Provide the [x, y] coordinate of the cell's center where the given text is located.  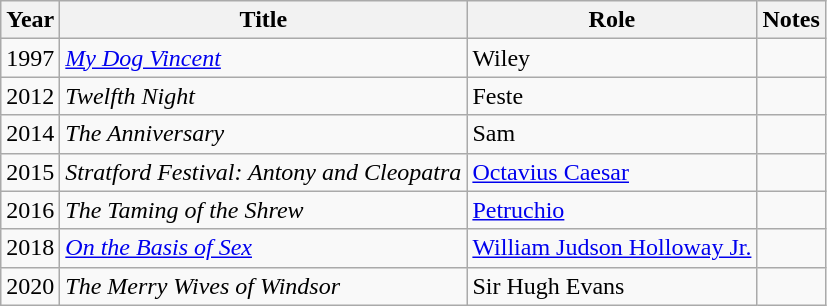
Role [612, 20]
Twelfth Night [264, 96]
My Dog Vincent [264, 58]
2016 [30, 210]
Sam [612, 134]
William Judson Holloway Jr. [612, 248]
2014 [30, 134]
Notes [791, 20]
On the Basis of Sex [264, 248]
1997 [30, 58]
Year [30, 20]
Title [264, 20]
Feste [612, 96]
Octavius Caesar [612, 172]
The Anniversary [264, 134]
Stratford Festival: Antony and Cleopatra [264, 172]
Petruchio [612, 210]
The Taming of the Shrew [264, 210]
2020 [30, 286]
Sir Hugh Evans [612, 286]
The Merry Wives of Windsor [264, 286]
2012 [30, 96]
2018 [30, 248]
Wiley [612, 58]
2015 [30, 172]
